Provide the [x, y] coordinate of the cell's center where the given text is located.  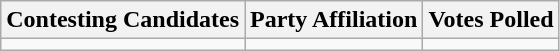
Votes Polled [491, 20]
Party Affiliation [334, 20]
Contesting Candidates [123, 20]
